Determine the (x, y) coordinate at the center of the cell enclosing the given text.  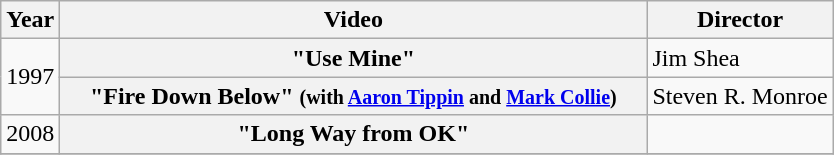
"Fire Down Below" (with Aaron Tippin and Mark Collie) (354, 96)
Jim Shea (740, 58)
Director (740, 20)
1997 (30, 77)
Year (30, 20)
"Long Way from OK" (354, 134)
Steven R. Monroe (740, 96)
"Use Mine" (354, 58)
Video (354, 20)
2008 (30, 134)
